Output the (X, Y) coordinate of the center of the cell containing the given text.  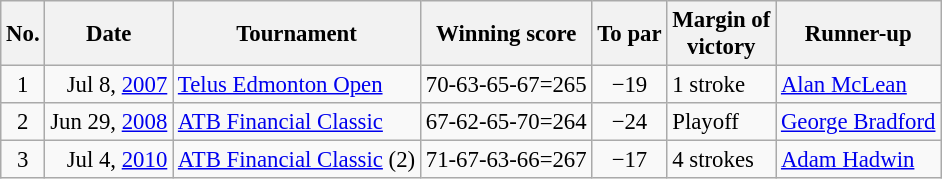
2 (23, 122)
Alan McLean (858, 85)
Jul 8, 2007 (109, 85)
−19 (630, 85)
Telus Edmonton Open (297, 85)
Margin ofvictory (722, 34)
Jul 4, 2010 (109, 160)
−17 (630, 160)
Tournament (297, 34)
Playoff (722, 122)
Adam Hadwin (858, 160)
No. (23, 34)
Winning score (506, 34)
Date (109, 34)
−24 (630, 122)
71-67-63-66=267 (506, 160)
Jun 29, 2008 (109, 122)
1 (23, 85)
George Bradford (858, 122)
4 strokes (722, 160)
3 (23, 160)
ATB Financial Classic (297, 122)
70-63-65-67=265 (506, 85)
ATB Financial Classic (2) (297, 160)
67-62-65-70=264 (506, 122)
To par (630, 34)
1 stroke (722, 85)
Runner-up (858, 34)
